Pinpoint the cell where the given text exists, returning its (x, y) midpoint coordinate. 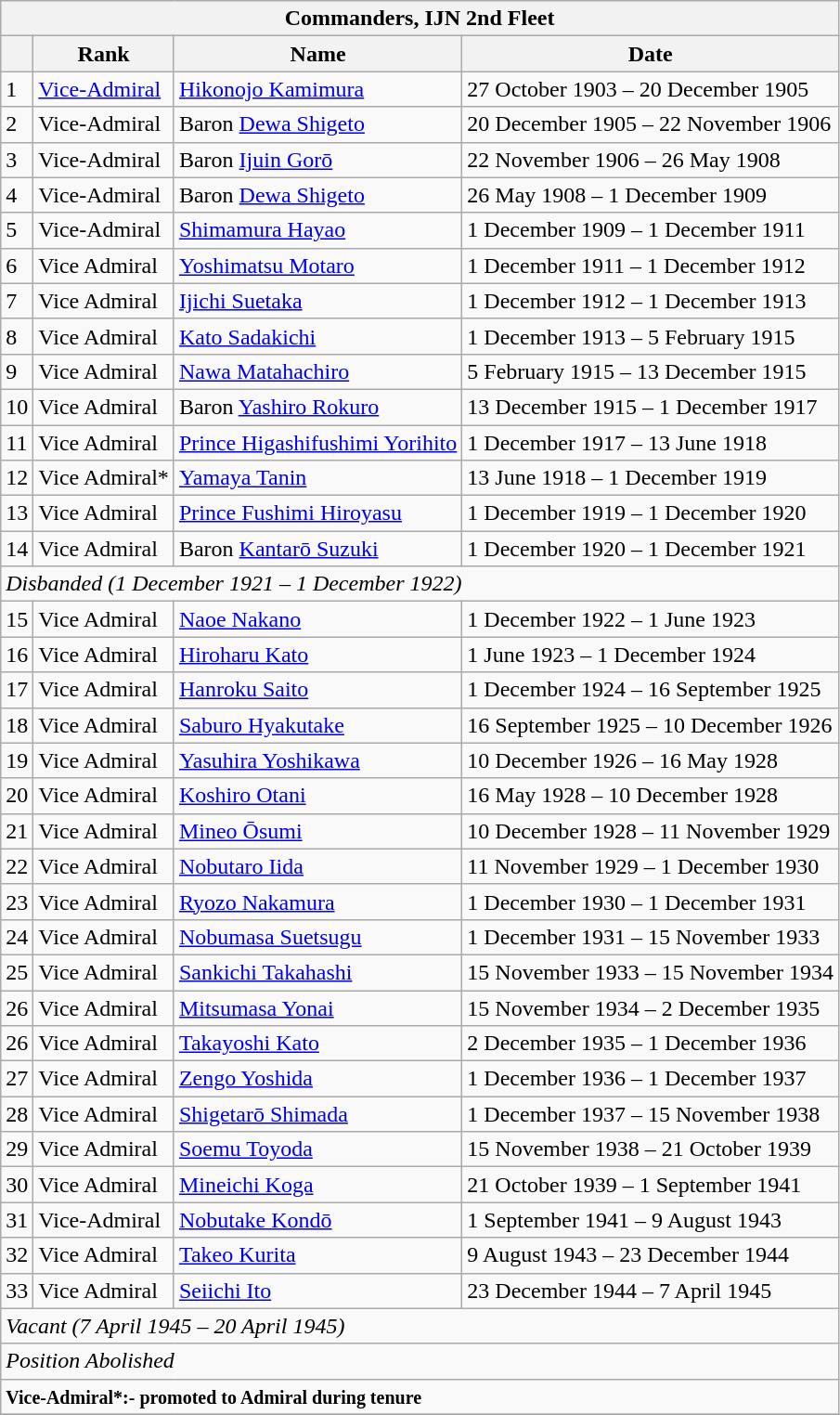
Vice Admiral* (104, 478)
32 (17, 1255)
Zengo Yoshida (317, 1079)
1 December 1911 – 1 December 1912 (651, 266)
1 September 1941 – 9 August 1943 (651, 1220)
22 (17, 866)
27 (17, 1079)
Naoe Nakano (317, 619)
1 December 1919 – 1 December 1920 (651, 513)
Baron Kantarō Suzuki (317, 549)
5 February 1915 – 13 December 1915 (651, 371)
1 June 1923 – 1 December 1924 (651, 655)
Yasuhira Yoshikawa (317, 760)
20 (17, 796)
11 November 1929 – 1 December 1930 (651, 866)
21 October 1939 – 1 September 1941 (651, 1185)
13 June 1918 – 1 December 1919 (651, 478)
Hiroharu Kato (317, 655)
Commanders, IJN 2nd Fleet (420, 19)
20 December 1905 – 22 November 1906 (651, 124)
Shimamura Hayao (317, 230)
28 (17, 1114)
1 December 1924 – 16 September 1925 (651, 690)
23 December 1944 – 7 April 1945 (651, 1291)
7 (17, 301)
24 (17, 937)
15 November 1934 – 2 December 1935 (651, 1007)
Date (651, 54)
Baron Ijuin Gorō (317, 160)
9 (17, 371)
Nawa Matahachiro (317, 371)
4 (17, 195)
Hanroku Saito (317, 690)
1 December 1909 – 1 December 1911 (651, 230)
Vacant (7 April 1945 – 20 April 1945) (420, 1326)
8 (17, 336)
Nobumasa Suetsugu (317, 937)
26 May 1908 – 1 December 1909 (651, 195)
Koshiro Otani (317, 796)
16 May 1928 – 10 December 1928 (651, 796)
9 August 1943 – 23 December 1944 (651, 1255)
Ijichi Suetaka (317, 301)
15 (17, 619)
10 December 1926 – 16 May 1928 (651, 760)
17 (17, 690)
Disbanded (1 December 1921 – 1 December 1922) (420, 584)
Seiichi Ito (317, 1291)
Prince Higashifushimi Yorihito (317, 443)
2 December 1935 – 1 December 1936 (651, 1044)
1 December 1936 – 1 December 1937 (651, 1079)
Name (317, 54)
16 September 1925 – 10 December 1926 (651, 725)
1 December 1922 – 1 June 1923 (651, 619)
Prince Fushimi Hiroyasu (317, 513)
Baron Yashiro Rokuro (317, 407)
22 November 1906 – 26 May 1908 (651, 160)
Nobutaro Iida (317, 866)
3 (17, 160)
Takeo Kurita (317, 1255)
Mineo Ōsumi (317, 831)
Saburo Hyakutake (317, 725)
Hikonojo Kamimura (317, 89)
14 (17, 549)
31 (17, 1220)
15 November 1933 – 15 November 1934 (651, 972)
10 December 1928 – 11 November 1929 (651, 831)
Yamaya Tanin (317, 478)
Soemu Toyoda (317, 1149)
1 December 1930 – 1 December 1931 (651, 902)
15 November 1938 – 21 October 1939 (651, 1149)
13 (17, 513)
13 December 1915 – 1 December 1917 (651, 407)
Rank (104, 54)
1 December 1913 – 5 February 1915 (651, 336)
1 December 1920 – 1 December 1921 (651, 549)
1 (17, 89)
Mitsumasa Yonai (317, 1007)
Nobutake Kondō (317, 1220)
19 (17, 760)
33 (17, 1291)
Vice-Admiral*:- promoted to Admiral during tenure (420, 1396)
6 (17, 266)
1 December 1912 – 1 December 1913 (651, 301)
25 (17, 972)
29 (17, 1149)
23 (17, 902)
11 (17, 443)
Kato Sadakichi (317, 336)
Mineichi Koga (317, 1185)
1 December 1917 – 13 June 1918 (651, 443)
10 (17, 407)
16 (17, 655)
Shigetarō Shimada (317, 1114)
Position Abolished (420, 1361)
18 (17, 725)
1 December 1931 – 15 November 1933 (651, 937)
Yoshimatsu Motaro (317, 266)
Takayoshi Kato (317, 1044)
1 December 1937 – 15 November 1938 (651, 1114)
Sankichi Takahashi (317, 972)
2 (17, 124)
27 October 1903 – 20 December 1905 (651, 89)
5 (17, 230)
21 (17, 831)
12 (17, 478)
30 (17, 1185)
Ryozo Nakamura (317, 902)
